Output the [x, y] coordinate of the center of the cell containing the given text.  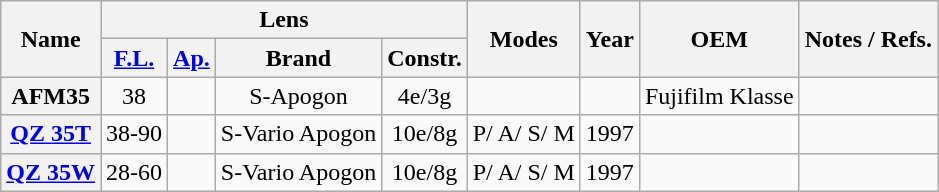
Notes / Refs. [868, 39]
AFM35 [51, 96]
Modes [524, 39]
Ap. [192, 58]
Name [51, 39]
QZ 35W [51, 172]
OEM [719, 39]
F.L. [134, 58]
Lens [284, 20]
38 [134, 96]
38-90 [134, 134]
Brand [298, 58]
S-Apogon [298, 96]
QZ 35T [51, 134]
28-60 [134, 172]
Fujifilm Klasse [719, 96]
Constr. [425, 58]
Year [610, 39]
4e/3g [425, 96]
